From the cell containing the given text, extract its center point as (x, y) coordinate. 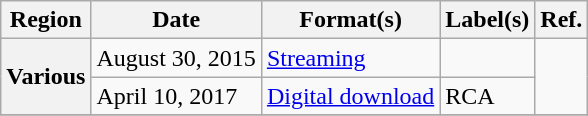
Label(s) (488, 20)
August 30, 2015 (176, 58)
Date (176, 20)
Format(s) (350, 20)
Ref. (562, 20)
RCA (488, 96)
Streaming (350, 58)
Various (46, 77)
April 10, 2017 (176, 96)
Digital download (350, 96)
Region (46, 20)
